Provide the (X, Y) coordinate of the cell's center where the given text is located.  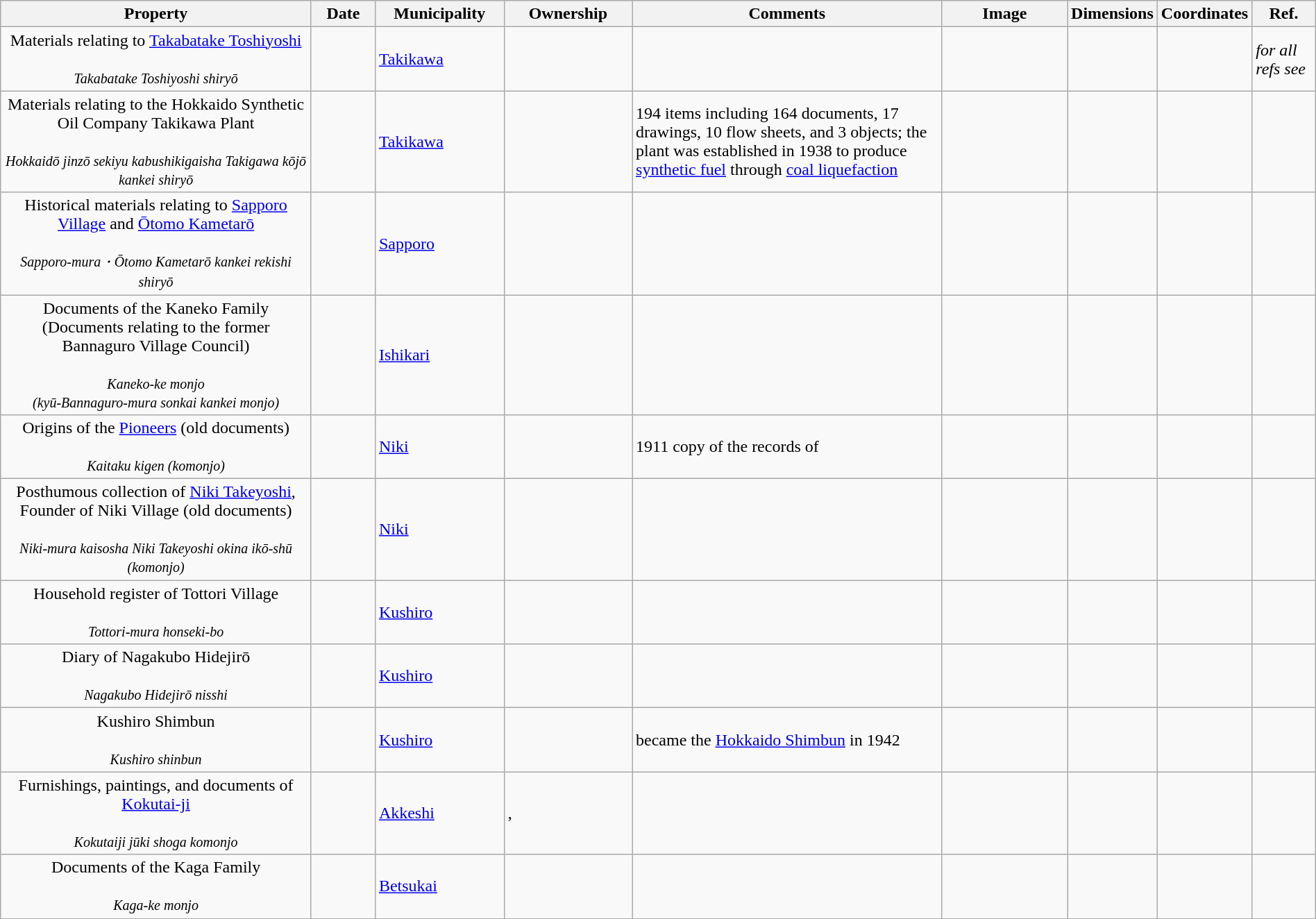
Furnishings, paintings, and documents of Kokutai-jiKokutaiji jūki shoga komonjo (156, 813)
Documents of the Kaga FamilyKaga-ke monjo (156, 886)
Diary of Nagakubo HidejirōNagakubo Hidejirō nisshi (156, 676)
Comments (787, 14)
Akkeshi (439, 813)
Coordinates (1204, 14)
Dimensions (1113, 14)
Ownership (568, 14)
became the Hokkaido Shimbun in 1942 (787, 740)
Date (343, 14)
Materials relating to Takabatake ToshiyoshiTakabatake Toshiyoshi shiryō (156, 59)
Municipality (439, 14)
Materials relating to the Hokkaido Synthetic Oil Company Takikawa PlantHokkaidō jinzō sekiyu kabushikigaisha Takigawa kōjō kankei shiryō (156, 142)
Kushiro ShimbunKushiro shinbun (156, 740)
Documents of the Kaneko Family(Documents relating to the former Bannaguro Village Council)Kaneko-ke monjo(kyū-Bannaguro-mura sonkai kankei monjo) (156, 354)
for all refs see (1284, 59)
Betsukai (439, 886)
Ref. (1284, 14)
Posthumous collection of Niki Takeyoshi, Founder of Niki Village (old documents)Niki-mura kaisosha Niki Takeyoshi okina ikō-shū (komonjo) (156, 530)
Historical materials relating to Sapporo Village and Ōtomo KametarōSapporo-mura・Ōtomo Kametarō kankei rekishi shiryō (156, 244)
Household register of Tottori VillageTottori-mura honseki-bo (156, 612)
, (568, 813)
1911 copy of the records of (787, 447)
Sapporo (439, 244)
Image (1005, 14)
Property (156, 14)
Origins of the Pioneers (old documents)Kaitaku kigen (komonjo) (156, 447)
Ishikari (439, 354)
